Detect which cell encompasses the target text, then output its (X, Y) center coordinate. 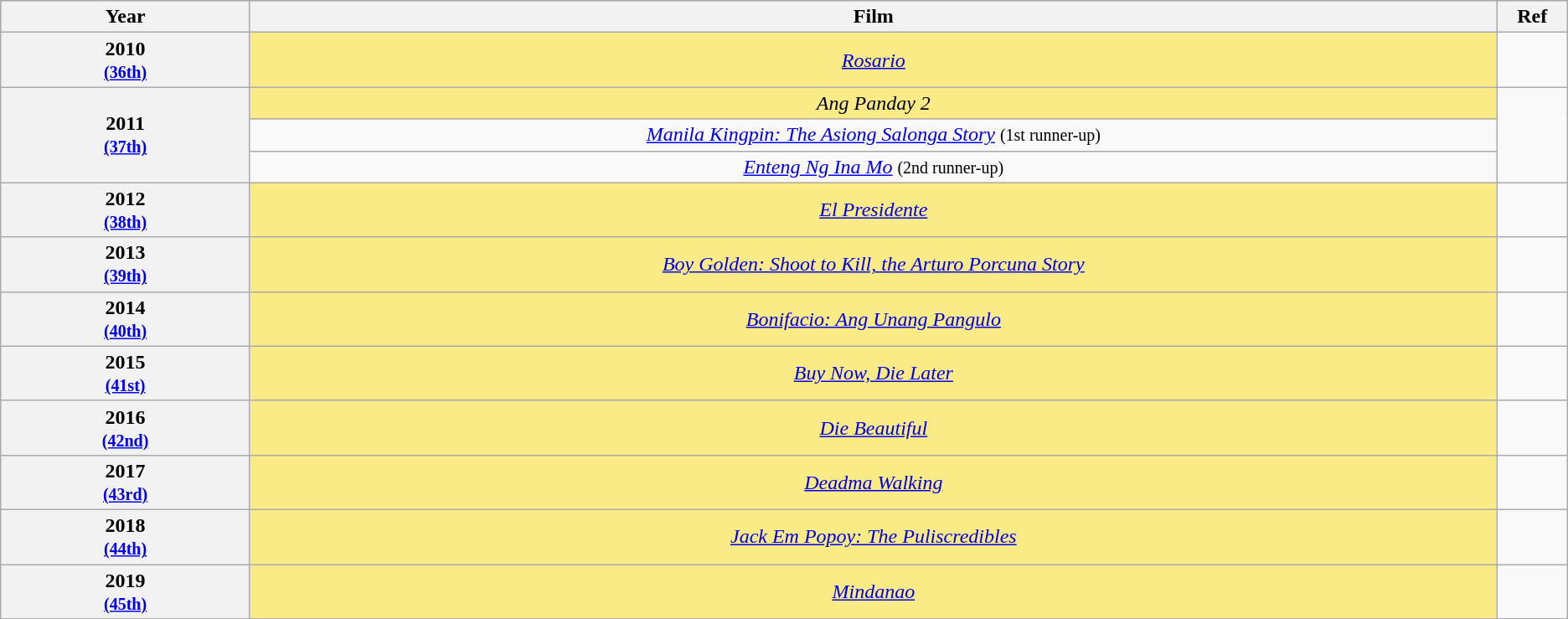
2015 (41st) (126, 374)
Deadma Walking (873, 482)
Film (873, 17)
2016 (42nd) (126, 427)
Ang Panday 2 (873, 103)
Rosario (873, 60)
Ref (1532, 17)
2017 (43rd) (126, 482)
Enteng Ng Ina Mo (2nd runner-up) (873, 167)
Year (126, 17)
Manila Kingpin: The Asiong Salonga Story (1st runner-up) (873, 135)
2019 (45th) (126, 591)
Boy Golden: Shoot to Kill, the Arturo Porcuna Story (873, 265)
2010 (36th) (126, 60)
2018 (44th) (126, 536)
2011 (37th) (126, 135)
Die Beautiful (873, 427)
El Presidente (873, 209)
Mindanao (873, 591)
Bonifacio: Ang Unang Pangulo (873, 318)
Jack Em Popoy: The Puliscredibles (873, 536)
2014 (40th) (126, 318)
2012 (38th) (126, 209)
Buy Now, Die Later (873, 374)
2013 (39th) (126, 265)
